Extract the (x, y) coordinate from the center of the cell holding the provided text.  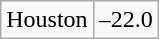
Houston (47, 19)
–22.0 (126, 19)
